Locate the cell with the specified text and output its (x, y) center coordinate. 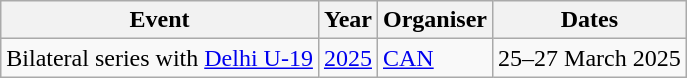
25–27 March 2025 (590, 58)
Year (348, 20)
CAN (434, 58)
Bilateral series with Delhi U-19 (160, 58)
2025 (348, 58)
Dates (590, 20)
Organiser (434, 20)
Event (160, 20)
